Search for the cell housing the specified text and yield its [x, y] center coordinate. 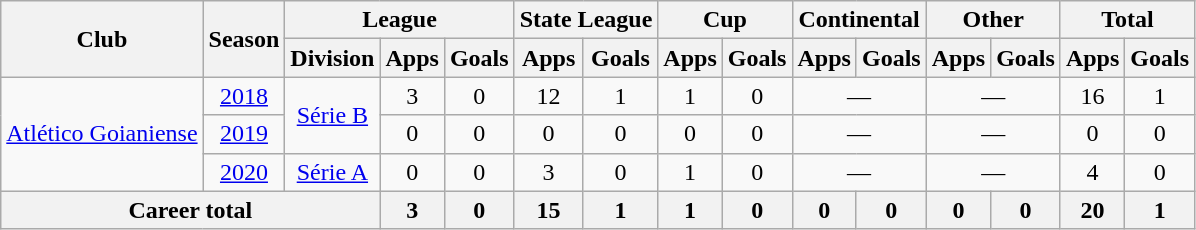
2018 [244, 96]
Cup [725, 20]
Atlético Goianiense [102, 134]
12 [548, 96]
Career total [190, 210]
4 [1092, 172]
Total [1127, 20]
League [400, 20]
Season [244, 39]
State League [586, 20]
Série A [332, 172]
Continental [859, 20]
Club [102, 39]
Division [332, 58]
2019 [244, 134]
Other [993, 20]
15 [548, 210]
Série B [332, 115]
16 [1092, 96]
20 [1092, 210]
2020 [244, 172]
